Return the [X, Y] coordinate for the center point of the cell that contains the specified text.  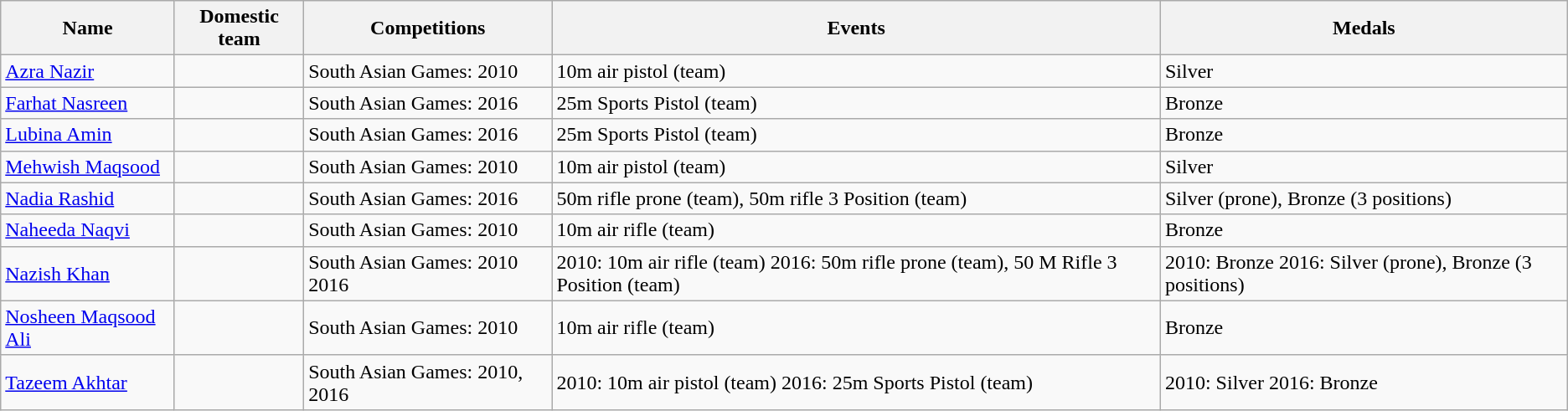
2010: 10m air rifle (team) 2016: 50m rifle prone (team), 50 M Rifle 3 Position (team) [856, 273]
Farhat Nasreen [88, 103]
Azra Nazir [88, 71]
Silver (prone), Bronze (3 positions) [1364, 198]
50m rifle prone (team), 50m rifle 3 Position (team) [856, 198]
2010: Silver 2016: Bronze [1364, 382]
Nosheen Maqsood Ali [88, 328]
Events [856, 28]
Nadia Rashid [88, 198]
Lubina Amin [88, 135]
Medals [1364, 28]
2010: 10m air pistol (team) 2016: 25m Sports Pistol (team) [856, 382]
Tazeem Akhtar [88, 382]
Domestic team [239, 28]
Mehwish Maqsood [88, 167]
Name [88, 28]
Nazish Khan [88, 273]
Naheeda Naqvi [88, 230]
South Asian Games: 2010 2016 [428, 273]
South Asian Games: 2010, 2016 [428, 382]
2010: Bronze 2016: Silver (prone), Bronze (3 positions) [1364, 273]
Competitions [428, 28]
